Extract the [X, Y] coordinate from the center of the cell holding the provided text.  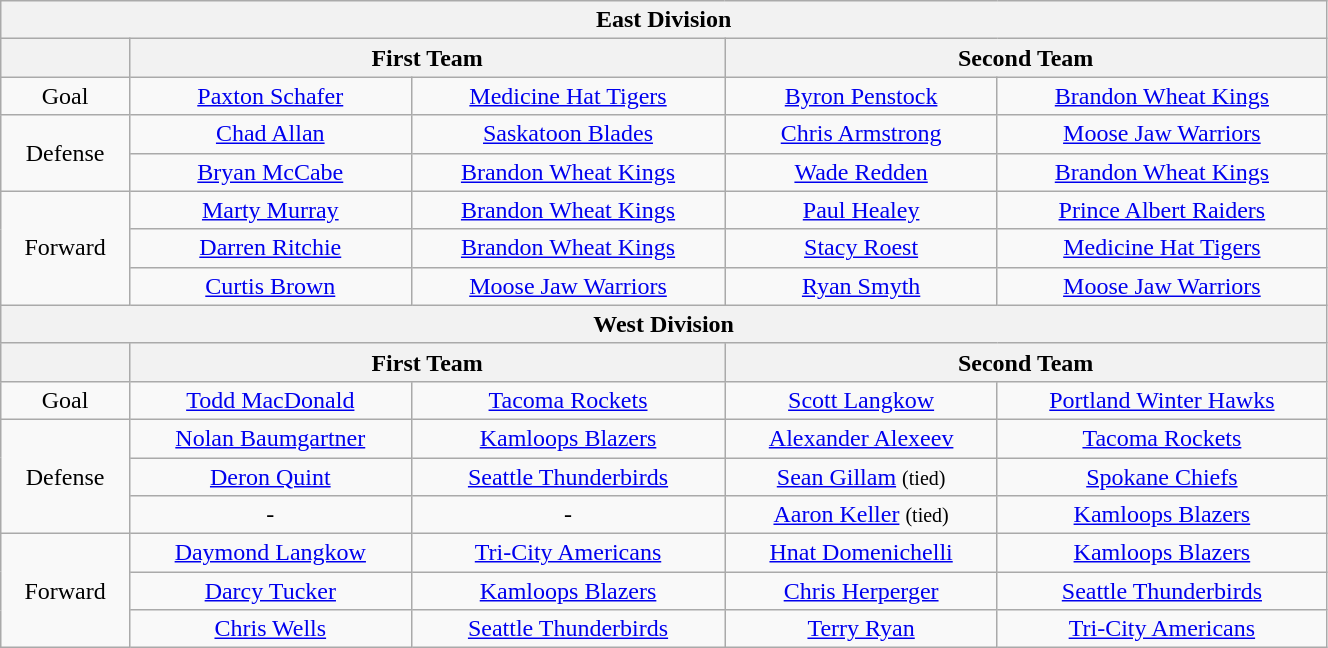
Darcy Tucker [270, 591]
Portland Winter Hawks [1162, 400]
Hnat Domenichelli [861, 553]
Saskatoon Blades [568, 134]
Chris Herperger [861, 591]
Todd MacDonald [270, 400]
Alexander Alexeev [861, 438]
Scott Langkow [861, 400]
Wade Redden [861, 172]
Terry Ryan [861, 629]
Paul Healey [861, 210]
Aaron Keller (tied) [861, 515]
Darren Ritchie [270, 248]
Byron Penstock [861, 96]
West Division [664, 324]
Nolan Baumgartner [270, 438]
Chris Wells [270, 629]
Daymond Langkow [270, 553]
Bryan McCabe [270, 172]
Prince Albert Raiders [1162, 210]
Curtis Brown [270, 286]
Deron Quint [270, 477]
Paxton Schafer [270, 96]
Chad Allan [270, 134]
Chris Armstrong [861, 134]
Spokane Chiefs [1162, 477]
Ryan Smyth [861, 286]
Marty Murray [270, 210]
Stacy Roest [861, 248]
East Division [664, 20]
Sean Gillam (tied) [861, 477]
